Extract the (X, Y) coordinate from the center of the cell holding the provided text.  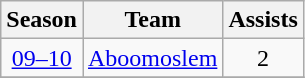
Aboomoslem (152, 58)
2 (263, 58)
09–10 (42, 58)
Assists (263, 20)
Season (42, 20)
Team (152, 20)
